Return the [X, Y] coordinate for the center point of the cell that contains the specified text.  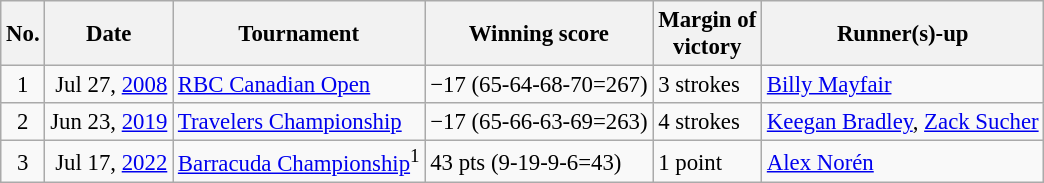
2 [23, 122]
3 strokes [708, 85]
−17 (65-64-68-70=267) [539, 85]
Jul 17, 2022 [109, 162]
43 pts (9-19-9-6=43) [539, 162]
Keegan Bradley, Zack Sucher [903, 122]
Alex Norén [903, 162]
Barracuda Championship1 [299, 162]
−17 (65-66-63-69=263) [539, 122]
Billy Mayfair [903, 85]
No. [23, 34]
Travelers Championship [299, 122]
Runner(s)-up [903, 34]
Margin ofvictory [708, 34]
Winning score [539, 34]
RBC Canadian Open [299, 85]
3 [23, 162]
4 strokes [708, 122]
Date [109, 34]
1 [23, 85]
1 point [708, 162]
Jun 23, 2019 [109, 122]
Tournament [299, 34]
Jul 27, 2008 [109, 85]
